Return (X, Y) of the center of cell containing provided text 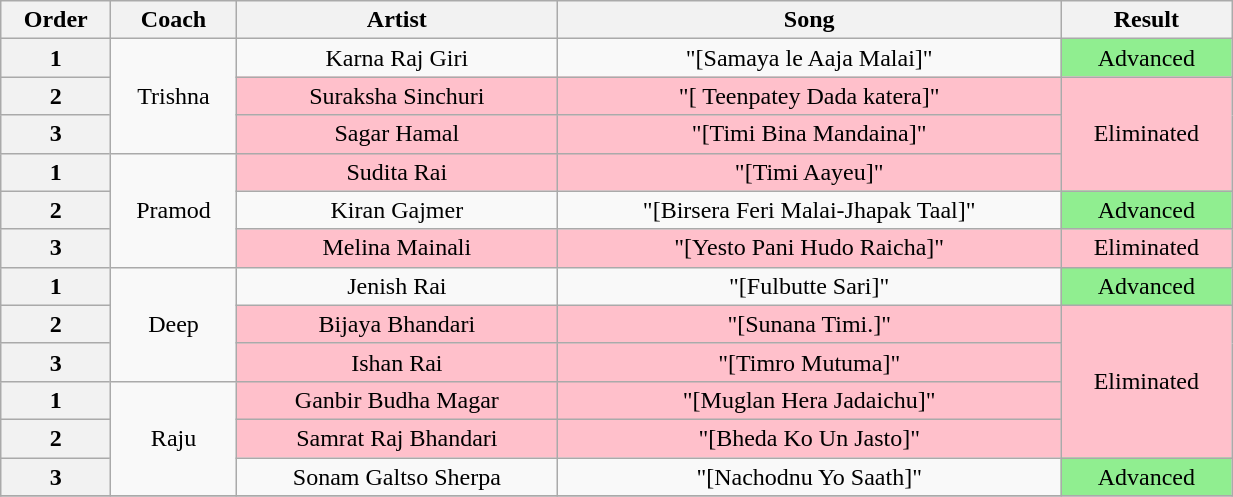
Order (56, 20)
"[Nachodnu Yo Saath]" (809, 477)
Samrat Raj Bhandari (396, 438)
Karna Raj Giri (396, 58)
"[Timro Mutuma]" (809, 362)
Coach (174, 20)
Suraksha Sinchuri (396, 96)
"[Birsera Feri Malai-Jhapak Taal]" (809, 210)
"[Yesto Pani Hudo Raicha]" (809, 248)
Raju (174, 438)
"[Timi Bina Mandaina]" (809, 134)
"[Muglan Hera Jadaichu]" (809, 400)
Deep (174, 324)
"[Fulbutte Sari]" (809, 286)
"[Samaya le Aaja Malai]" (809, 58)
Jenish Rai (396, 286)
Melina Mainali (396, 248)
"[Sunana Timi.]" (809, 324)
"[Timi Aayeu]" (809, 172)
Kiran Gajmer (396, 210)
Trishna (174, 96)
Pramod (174, 210)
"[Bheda Ko Un Jasto]" (809, 438)
Artist (396, 20)
Ganbir Budha Magar (396, 400)
Bijaya Bhandari (396, 324)
Sagar Hamal (396, 134)
Sudita Rai (396, 172)
Result (1146, 20)
Sonam Galtso Sherpa (396, 477)
"[ Teenpatey Dada katera]" (809, 96)
Ishan Rai (396, 362)
Song (809, 20)
